Return the [x, y] coordinate for the center point of the cell that contains the specified text.  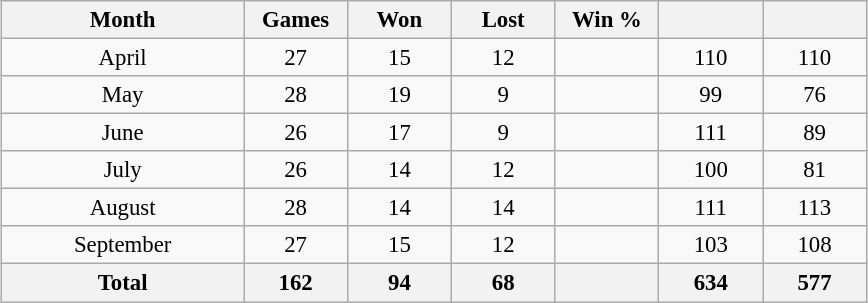
Month [123, 20]
17 [399, 133]
June [123, 133]
September [123, 245]
634 [711, 283]
Lost [503, 20]
99 [711, 95]
19 [399, 95]
81 [815, 170]
162 [296, 283]
103 [711, 245]
89 [815, 133]
100 [711, 170]
76 [815, 95]
August [123, 208]
April [123, 57]
577 [815, 283]
108 [815, 245]
Total [123, 283]
Games [296, 20]
94 [399, 283]
113 [815, 208]
Won [399, 20]
68 [503, 283]
May [123, 95]
July [123, 170]
Win % [607, 20]
